Search for the cell housing the specified text and yield its [X, Y] center coordinate. 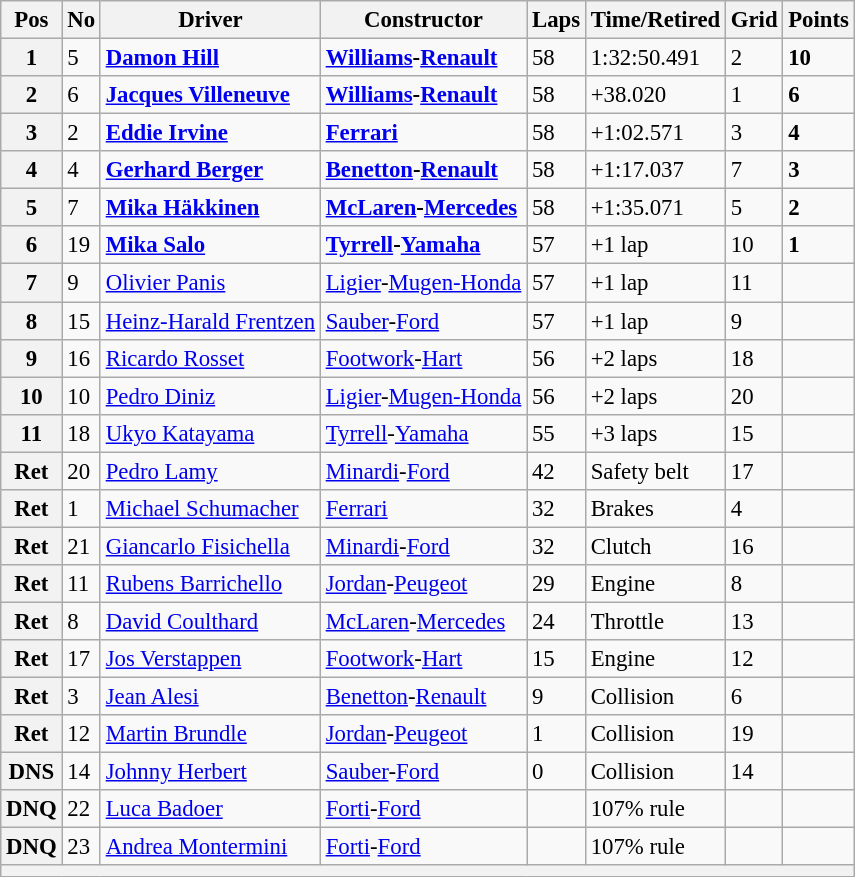
1:32:50.491 [655, 58]
Time/Retired [655, 20]
+1:02.571 [655, 133]
Brakes [655, 509]
Pedro Diniz [210, 396]
No [81, 20]
Mika Häkkinen [210, 208]
+1:17.037 [655, 170]
David Coulthard [210, 621]
DNS [32, 772]
Clutch [655, 546]
Andrea Montermini [210, 847]
23 [81, 847]
22 [81, 809]
13 [754, 621]
Points [818, 20]
21 [81, 546]
Gerhard Berger [210, 170]
Safety belt [655, 471]
Johnny Herbert [210, 772]
Luca Badoer [210, 809]
Grid [754, 20]
Martin Brundle [210, 734]
Giancarlo Fisichella [210, 546]
Pos [32, 20]
Damon Hill [210, 58]
Jacques Villeneuve [210, 95]
Constructor [423, 20]
Pedro Lamy [210, 471]
29 [556, 584]
Laps [556, 20]
24 [556, 621]
Heinz-Harald Frentzen [210, 321]
Olivier Panis [210, 283]
Driver [210, 20]
Jos Verstappen [210, 659]
+3 laps [655, 433]
Michael Schumacher [210, 509]
55 [556, 433]
Ukyo Katayama [210, 433]
Eddie Irvine [210, 133]
42 [556, 471]
Mika Salo [210, 245]
+38.020 [655, 95]
Rubens Barrichello [210, 584]
+1:35.071 [655, 208]
0 [556, 772]
Throttle [655, 621]
Jean Alesi [210, 697]
Ricardo Rosset [210, 358]
